Pinpoint the cell where the given text exists, returning its (X, Y) midpoint coordinate. 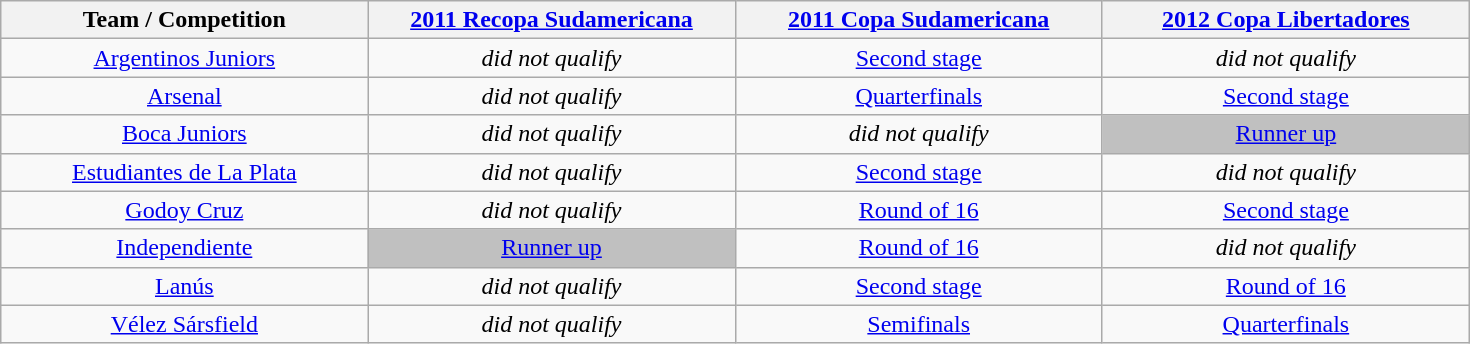
Lanús (184, 286)
Team / Competition (184, 20)
2011 Recopa Sudamericana (552, 20)
Arsenal (184, 96)
Semifinals (918, 324)
Argentinos Juniors (184, 58)
Estudiantes de La Plata (184, 172)
Vélez Sársfield (184, 324)
Godoy Cruz (184, 210)
2012 Copa Libertadores (1286, 20)
Boca Juniors (184, 134)
Independiente (184, 248)
2011 Copa Sudamericana (918, 20)
